From the cell containing the given text, extract its center point as [X, Y] coordinate. 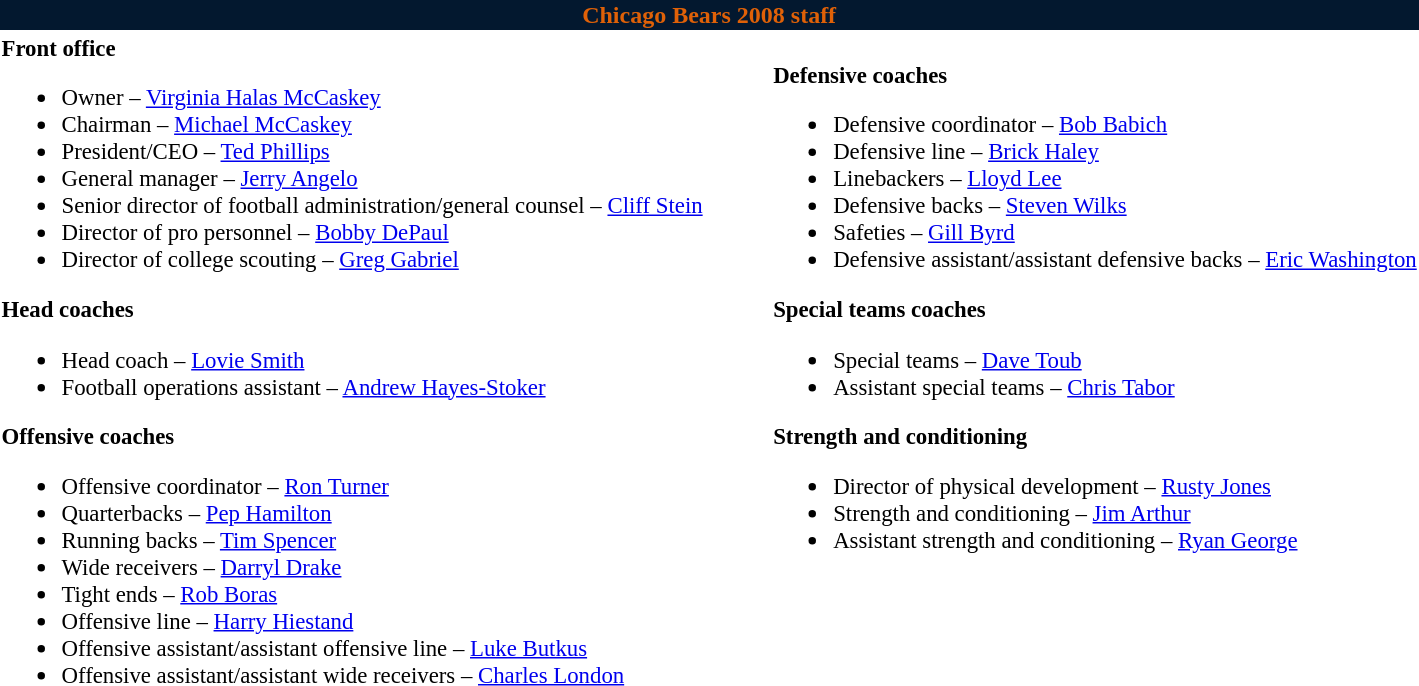
Chicago Bears 2008 staff [709, 15]
